Return [X, Y] of the center of cell containing provided text 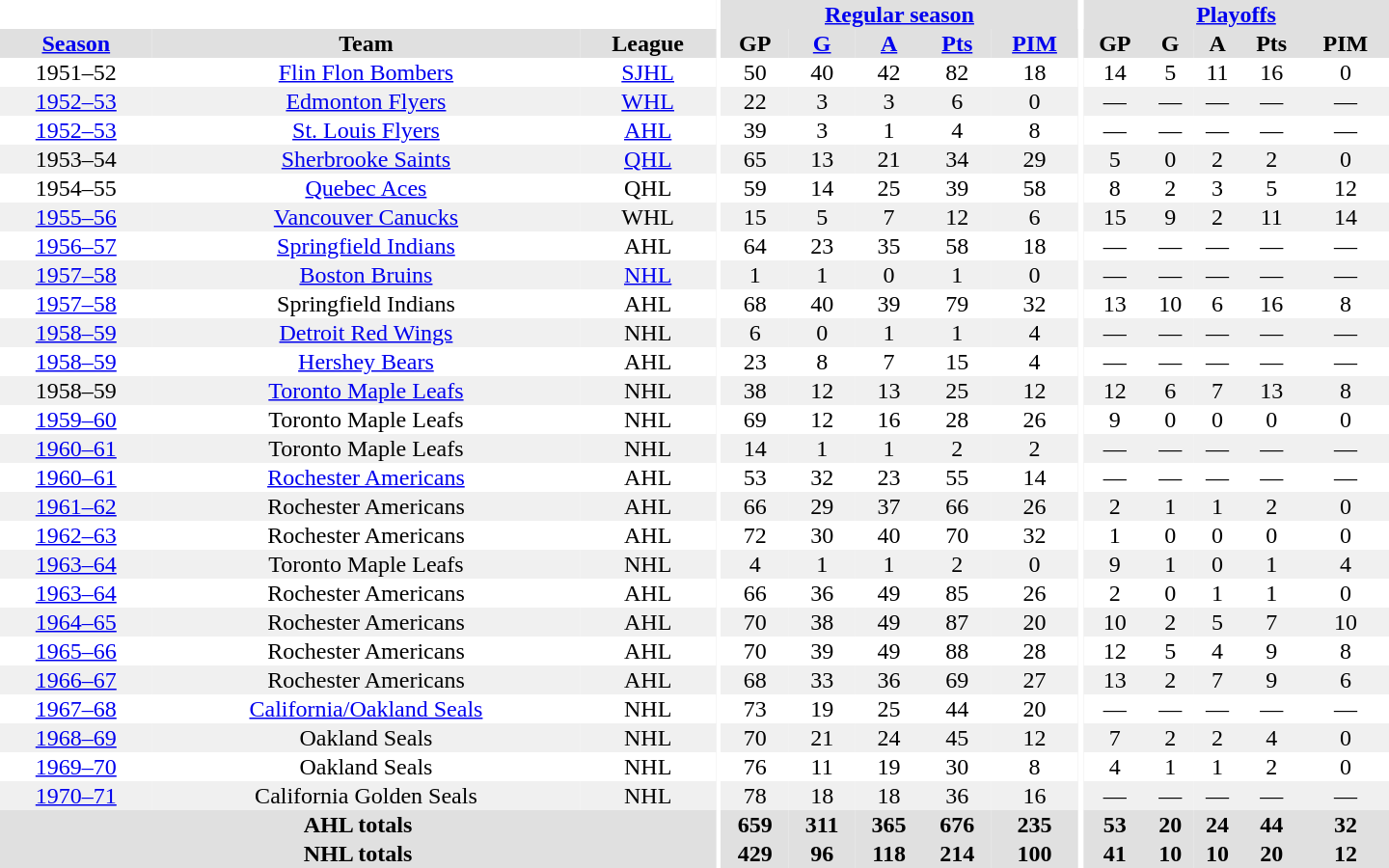
311 [822, 825]
1965–66 [76, 651]
214 [957, 854]
429 [754, 854]
65 [754, 159]
SJHL [648, 72]
League [648, 43]
34 [957, 159]
Regular season [899, 14]
100 [1035, 854]
NHL totals [358, 854]
Edmonton Flyers [367, 101]
1954–55 [76, 188]
1961–62 [76, 506]
AHL totals [358, 825]
37 [889, 506]
1953–54 [76, 159]
St. Louis Flyers [367, 130]
41 [1115, 854]
33 [822, 680]
45 [957, 738]
Sherbrooke Saints [367, 159]
1967–68 [76, 709]
35 [889, 246]
Quebec Aces [367, 188]
1969–70 [76, 767]
California/Oakland Seals [367, 709]
64 [754, 246]
California Golden Seals [367, 796]
88 [957, 651]
Season [76, 43]
87 [957, 622]
82 [957, 72]
27 [1035, 680]
365 [889, 825]
1962–63 [76, 535]
72 [754, 535]
1955–56 [76, 217]
1964–65 [76, 622]
1968–69 [76, 738]
Team [367, 43]
96 [822, 854]
1956–57 [76, 246]
42 [889, 72]
55 [957, 477]
59 [754, 188]
659 [754, 825]
1959–60 [76, 420]
1970–71 [76, 796]
22 [754, 101]
Playoffs [1237, 14]
1966–67 [76, 680]
85 [957, 593]
Hershey Bears [367, 362]
79 [957, 304]
676 [957, 825]
1951–52 [76, 72]
Flin Flon Bombers [367, 72]
Vancouver Canucks [367, 217]
76 [754, 767]
78 [754, 796]
Boston Bruins [367, 275]
73 [754, 709]
118 [889, 854]
50 [754, 72]
235 [1035, 825]
Detroit Red Wings [367, 333]
